Output the [X, Y] coordinate of the center of the cell containing the given text.  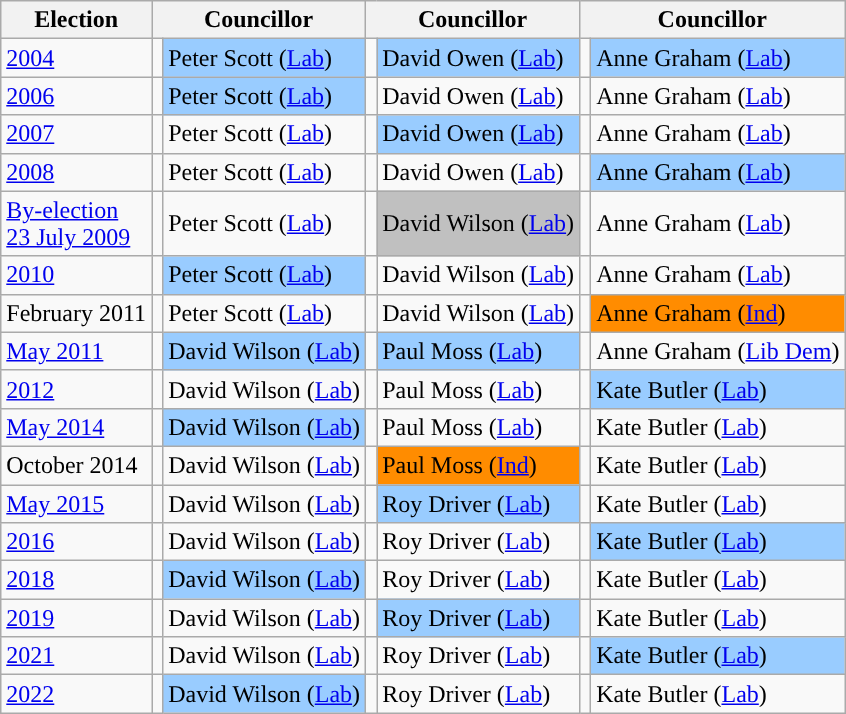
May 2014 [76, 427]
2018 [76, 580]
Anne Graham (Ind) [718, 313]
February 2011 [76, 313]
Paul Moss (Ind) [478, 465]
May 2015 [76, 503]
2004 [76, 58]
Anne Graham (Lib Dem) [718, 351]
2010 [76, 275]
Election [76, 20]
2016 [76, 542]
2008 [76, 172]
2006 [76, 96]
2012 [76, 389]
2022 [76, 694]
By-election23 July 2009 [76, 224]
October 2014 [76, 465]
2007 [76, 134]
2019 [76, 618]
2021 [76, 656]
May 2011 [76, 351]
